From the cell containing the given text, extract its center point as [x, y] coordinate. 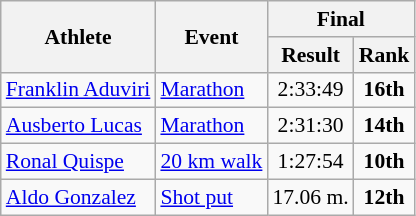
1:27:54 [310, 162]
Franklin Aduviri [78, 90]
20 km walk [211, 162]
Athlete [78, 36]
Aldo Gonzalez [78, 197]
10th [384, 162]
Event [211, 36]
Ronal Quispe [78, 162]
2:33:49 [310, 90]
12th [384, 197]
2:31:30 [310, 126]
Result [310, 55]
17.06 m. [310, 197]
16th [384, 90]
Final [340, 19]
Shot put [211, 197]
Ausberto Lucas [78, 126]
Rank [384, 55]
14th [384, 126]
